Identify which cell holds the provided text, then report its (x, y) central coordinate. 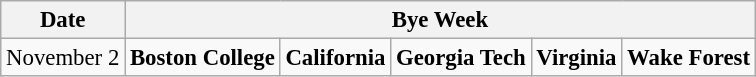
Boston College (203, 58)
Virginia (576, 58)
Georgia Tech (461, 58)
Date (63, 20)
November 2 (63, 58)
Wake Forest (689, 58)
California (336, 58)
Bye Week (440, 20)
